Search for the cell housing the specified text and yield its [X, Y] center coordinate. 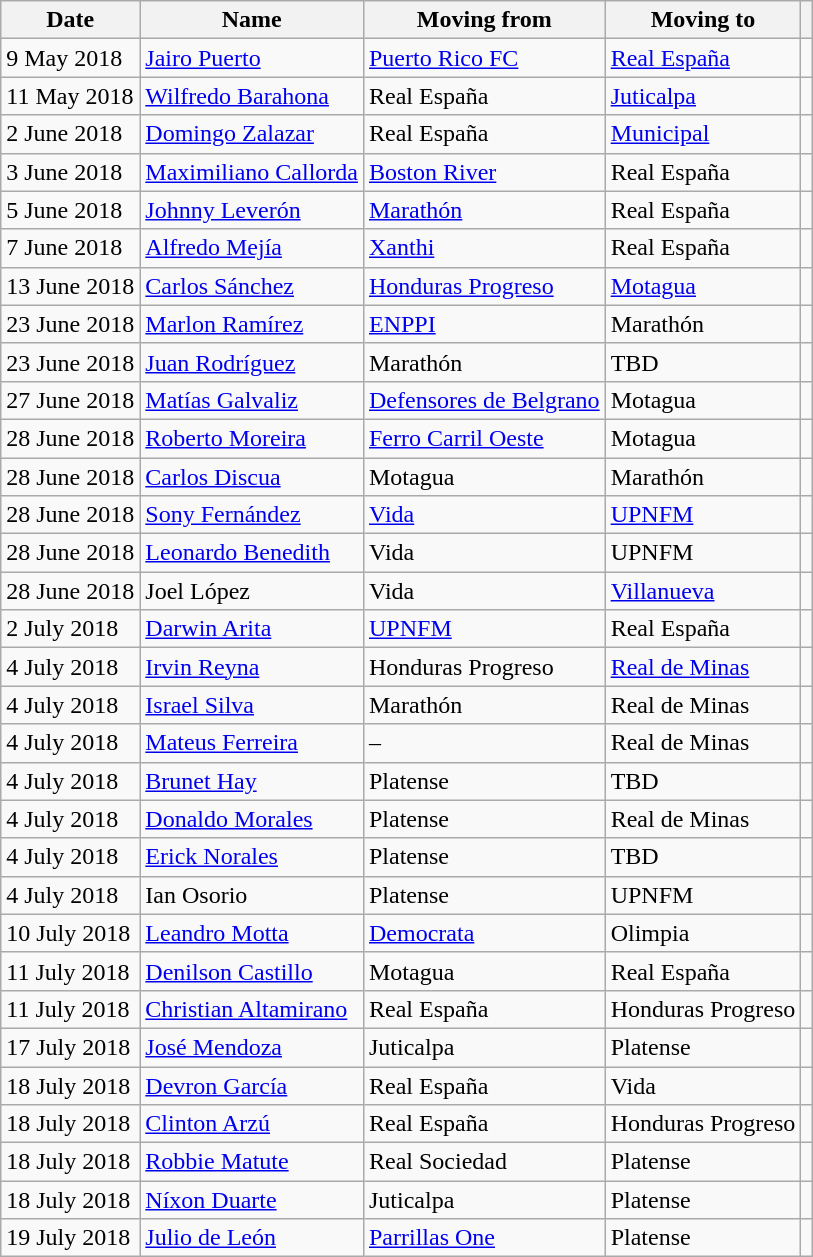
Robbie Matute [252, 1162]
Xanthi [484, 248]
Defensores de Belgrano [484, 400]
Moving to [703, 20]
11 May 2018 [70, 96]
Moving from [484, 20]
Israel Silva [252, 705]
Domingo Zalazar [252, 134]
Darwin Arita [252, 629]
Erick Norales [252, 857]
Villanueva [703, 591]
Níxon Duarte [252, 1200]
Carlos Sánchez [252, 286]
Date [70, 20]
Wilfredo Barahona [252, 96]
Irvin Reyna [252, 667]
Juan Rodríguez [252, 362]
Joel López [252, 591]
5 June 2018 [70, 210]
Real Sociedad [484, 1162]
Carlos Discua [252, 477]
27 June 2018 [70, 400]
Christian Altamirano [252, 1009]
Municipal [703, 134]
Maximiliano Callorda [252, 172]
Olimpia [703, 933]
Democrata [484, 933]
Sony Fernández [252, 515]
Devron García [252, 1085]
Johnny Leverón [252, 210]
Julio de León [252, 1238]
Leonardo Benedith [252, 553]
Parrillas One [484, 1238]
Donaldo Morales [252, 819]
10 July 2018 [70, 933]
Denilson Castillo [252, 971]
9 May 2018 [70, 58]
ENPPI [484, 324]
– [484, 743]
2 June 2018 [70, 134]
José Mendoza [252, 1047]
Ferro Carril Oeste [484, 438]
17 July 2018 [70, 1047]
Mateus Ferreira [252, 743]
Boston River [484, 172]
3 June 2018 [70, 172]
Leandro Motta [252, 933]
Brunet Hay [252, 781]
Roberto Moreira [252, 438]
Matías Galvaliz [252, 400]
Name [252, 20]
Alfredo Mejía [252, 248]
Clinton Arzú [252, 1124]
Ian Osorio [252, 895]
7 June 2018 [70, 248]
Puerto Rico FC [484, 58]
13 June 2018 [70, 286]
2 July 2018 [70, 629]
19 July 2018 [70, 1238]
Marlon Ramírez [252, 324]
Jairo Puerto [252, 58]
